Pinpoint the cell where the given text exists, returning its [X, Y] midpoint coordinate. 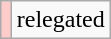
relegated [60, 20]
